Extract the [X, Y] coordinate from the center of the cell holding the provided text.  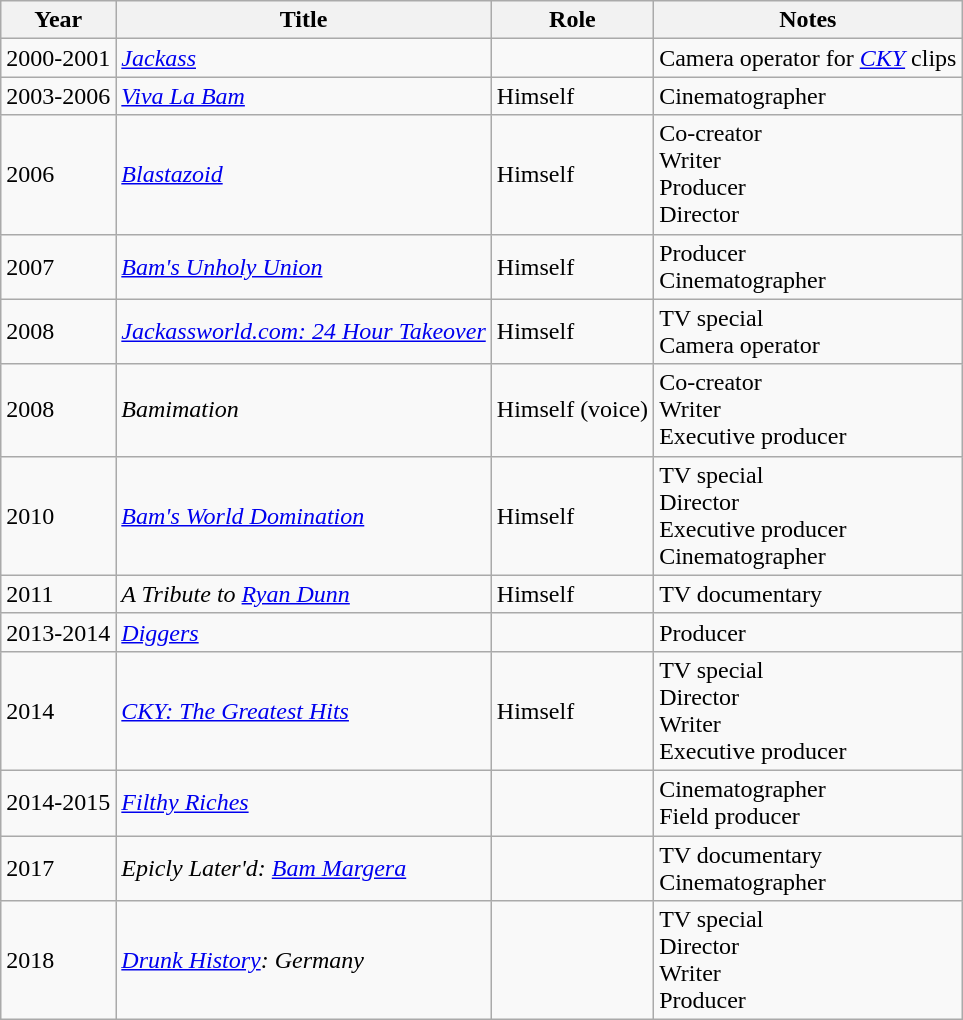
A Tribute to Ryan Dunn [304, 594]
Notes [808, 20]
Producer [808, 632]
Himself (voice) [572, 410]
TV specialCamera operator [808, 332]
TV documentaryCinematographer [808, 868]
TV specialDirectorExecutive producerCinematographer [808, 516]
Bam's World Domination [304, 516]
Role [572, 20]
Diggers [304, 632]
2000-2001 [58, 58]
2011 [58, 594]
2017 [58, 868]
Blastazoid [304, 174]
2013-2014 [58, 632]
Bamimation [304, 410]
CKY: The Greatest Hits [304, 710]
TV specialDirectorWriterExecutive producer [808, 710]
Co-creatorWriterProducerDirector [808, 174]
Filthy Riches [304, 802]
Year [58, 20]
2018 [58, 960]
2010 [58, 516]
Epicly Later'd: Bam Margera [304, 868]
2003-2006 [58, 96]
Bam's Unholy Union [304, 266]
Jackass [304, 58]
Viva La Bam [304, 96]
TV specialDirectorWriterProducer [808, 960]
Jackassworld.com: 24 Hour Takeover [304, 332]
Camera operator for CKY clips [808, 58]
Title [304, 20]
2014-2015 [58, 802]
ProducerCinematographer [808, 266]
2014 [58, 710]
2007 [58, 266]
Drunk History: Germany [304, 960]
Co-creatorWriterExecutive producer [808, 410]
Cinematographer [808, 96]
2006 [58, 174]
TV documentary [808, 594]
CinematographerField producer [808, 802]
